Pinpoint the cell where the given text exists, returning its [X, Y] midpoint coordinate. 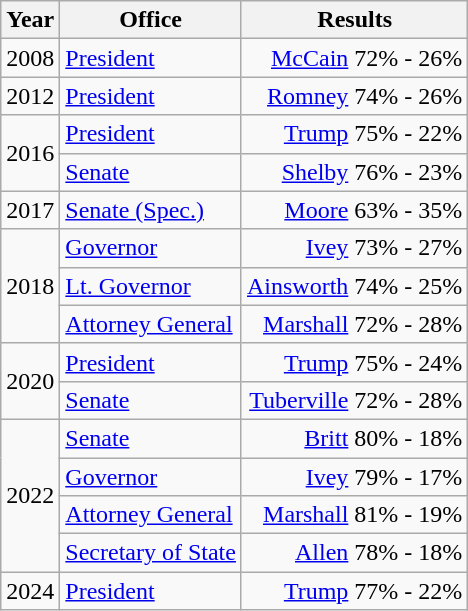
Shelby 76% - 23% [354, 172]
Tuberville 72% - 28% [354, 400]
Moore 63% - 35% [354, 210]
Britt 80% - 18% [354, 438]
Office [151, 20]
Trump 75% - 22% [354, 134]
Year [30, 20]
Allen 78% - 18% [354, 553]
2022 [30, 495]
2008 [30, 58]
Marshall 72% - 28% [354, 324]
Lt. Governor [151, 286]
Trump 75% - 24% [354, 362]
2017 [30, 210]
Romney 74% - 26% [354, 96]
Ivey 73% - 27% [354, 248]
Trump 77% - 22% [354, 591]
2012 [30, 96]
Ivey 79% - 17% [354, 477]
2020 [30, 381]
Senate (Spec.) [151, 210]
Ainsworth 74% - 25% [354, 286]
Results [354, 20]
Secretary of State [151, 553]
2016 [30, 153]
2018 [30, 286]
Marshall 81% - 19% [354, 515]
McCain 72% - 26% [354, 58]
2024 [30, 591]
